Scan for the cell matching the given text and deliver its (X, Y) coordinate at center. 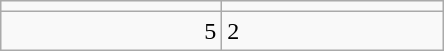
5 (112, 31)
2 (332, 31)
